Locate the cell with the specified text and output its (x, y) center coordinate. 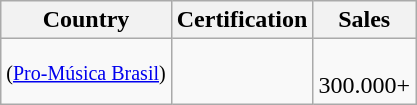
300.000+ (364, 72)
Certification (242, 20)
Sales (364, 20)
Country (86, 20)
(Pro-Música Brasil) (86, 72)
